Locate the cell with the specified text and output its (X, Y) center coordinate. 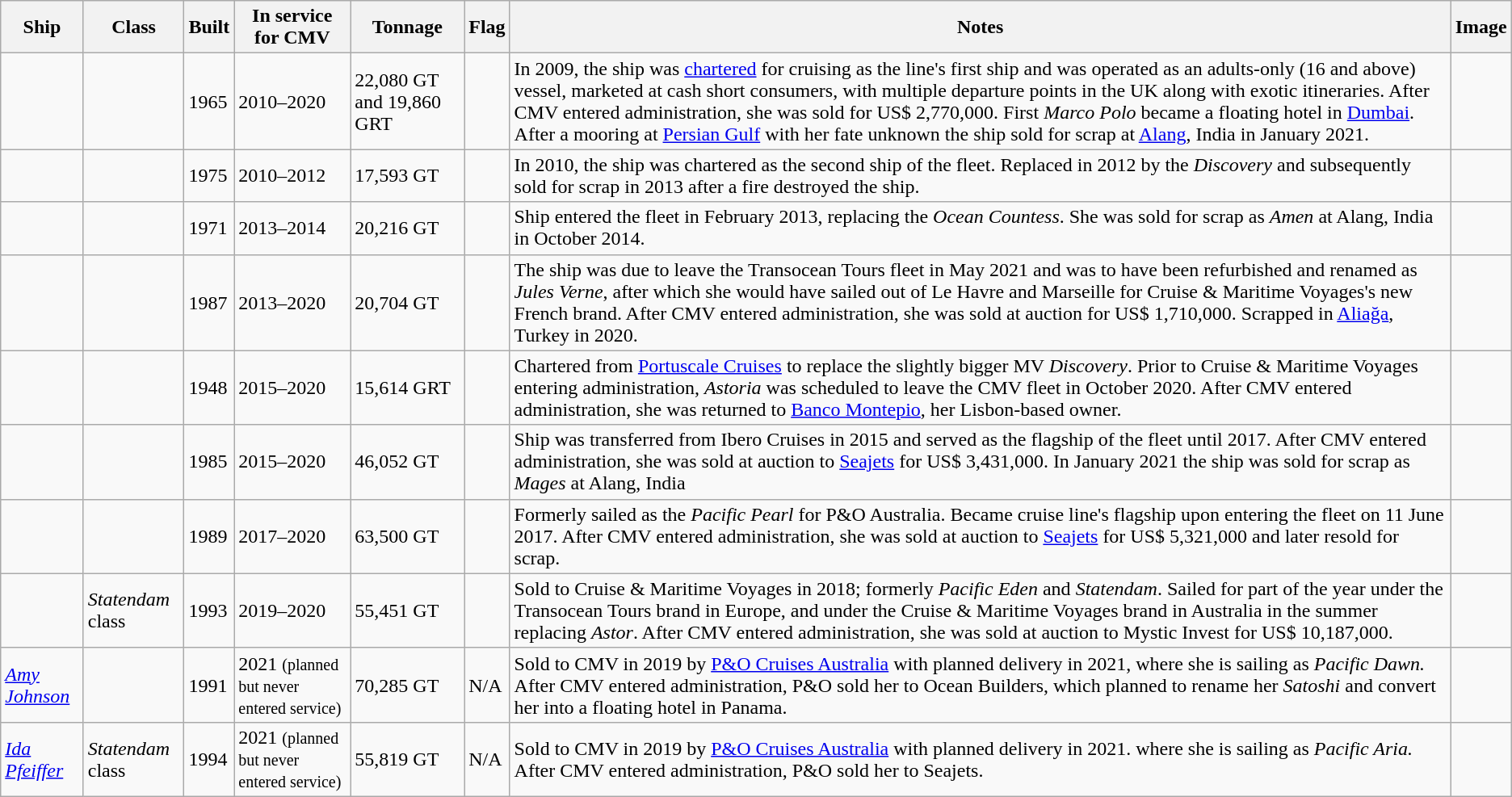
20,216 GT (407, 228)
Image (1481, 27)
Notes (981, 27)
2013–2014 (292, 228)
Ship (42, 27)
1994 (209, 759)
2010–2012 (292, 176)
15,614 GRT (407, 388)
55,819 GT (407, 759)
2017–2020 (292, 536)
20,704 GT (407, 302)
Ship entered the fleet in February 2013, replacing the Ocean Countess. She was sold for scrap as Amen at Alang, India in October 2014. (981, 228)
Class (134, 27)
1975 (209, 176)
1987 (209, 302)
46,052 GT (407, 462)
Flag (487, 27)
Amy Johnson (42, 685)
55,451 GT (407, 610)
22,080 GT and 19,860 GRT (407, 102)
1948 (209, 388)
63,500 GT (407, 536)
Tonnage (407, 27)
1971 (209, 228)
70,285 GT (407, 685)
17,593 GT (407, 176)
In service for CMV (292, 27)
Ida Pfeiffer (42, 759)
1985 (209, 462)
2010–2020 (292, 102)
1965 (209, 102)
2019–2020 (292, 610)
1991 (209, 685)
1993 (209, 610)
1989 (209, 536)
2013–2020 (292, 302)
Built (209, 27)
